Scan for the cell matching the given text and deliver its [X, Y] coordinate at center. 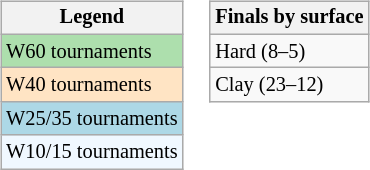
W10/15 tournaments [92, 152]
Hard (8–5) [289, 51]
W25/35 tournaments [92, 119]
W40 tournaments [92, 85]
Legend [92, 18]
Clay (23–12) [289, 85]
W60 tournaments [92, 51]
Finals by surface [289, 18]
